Find where the given text appears and provide that cell's center as (x, y) coordinate. 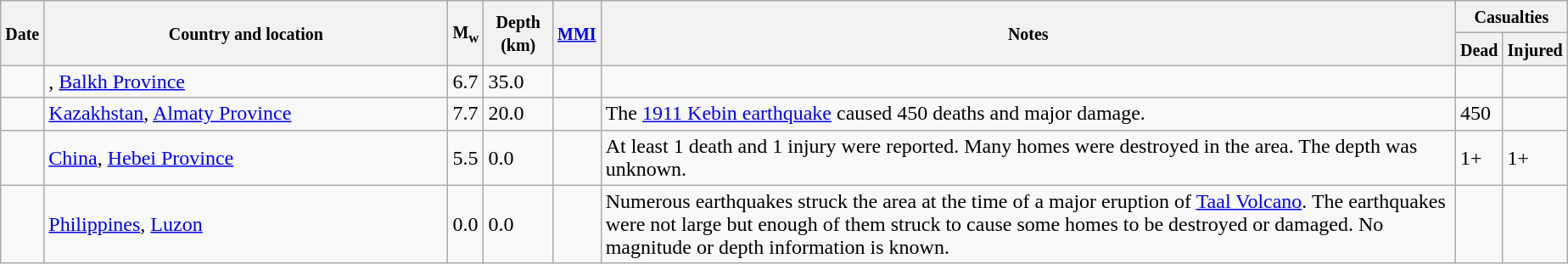
The 1911 Kebin earthquake caused 450 deaths and major damage. (1028, 114)
Casualties (1511, 17)
China, Hebei Province (246, 158)
Kazakhstan, Almaty Province (246, 114)
Country and location (246, 33)
Philippines, Luzon (246, 224)
450 (1479, 114)
At least 1 death and 1 injury were reported. Many homes were destroyed in the area. The depth was unknown. (1028, 158)
MMI (577, 33)
20.0 (518, 114)
Date (22, 33)
Dead (1479, 49)
5.5 (466, 158)
Notes (1028, 33)
, Balkh Province (246, 81)
Injured (1535, 49)
7.7 (466, 114)
6.7 (466, 81)
Depth (km) (518, 33)
35.0 (518, 81)
Mw (466, 33)
